Search for the cell housing the specified text and yield its [x, y] center coordinate. 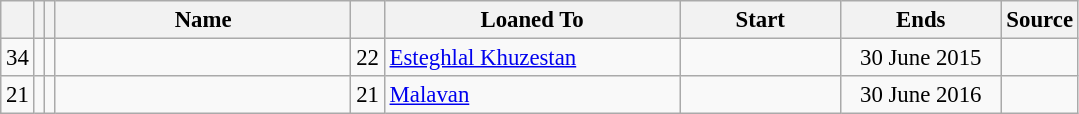
30 June 2015 [920, 58]
Source [1040, 20]
Malavan [532, 95]
Loaned To [532, 20]
Start [760, 20]
Name [203, 20]
22 [368, 58]
34 [18, 58]
Ends [920, 20]
Esteghlal Khuzestan [532, 58]
30 June 2016 [920, 95]
